Scan for the cell matching the given text and deliver its (x, y) coordinate at center. 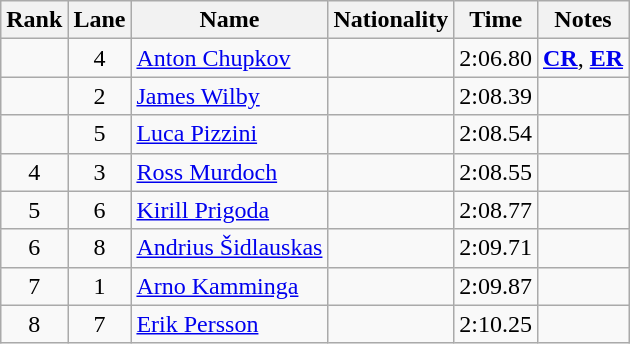
Andrius Šidlauskas (230, 248)
2:10.25 (496, 324)
2 (100, 96)
Notes (582, 20)
2:08.54 (496, 134)
Arno Kamminga (230, 286)
2:08.77 (496, 210)
Time (496, 20)
2:06.80 (496, 58)
Nationality (391, 20)
2:09.87 (496, 286)
2:09.71 (496, 248)
1 (100, 286)
3 (100, 172)
Anton Chupkov (230, 58)
Ross Murdoch (230, 172)
Lane (100, 20)
CR, ER (582, 58)
Kirill Prigoda (230, 210)
Luca Pizzini (230, 134)
Erik Persson (230, 324)
Name (230, 20)
2:08.55 (496, 172)
2:08.39 (496, 96)
James Wilby (230, 96)
Rank (34, 20)
